Identify which cell holds the provided text, then report its [X, Y] central coordinate. 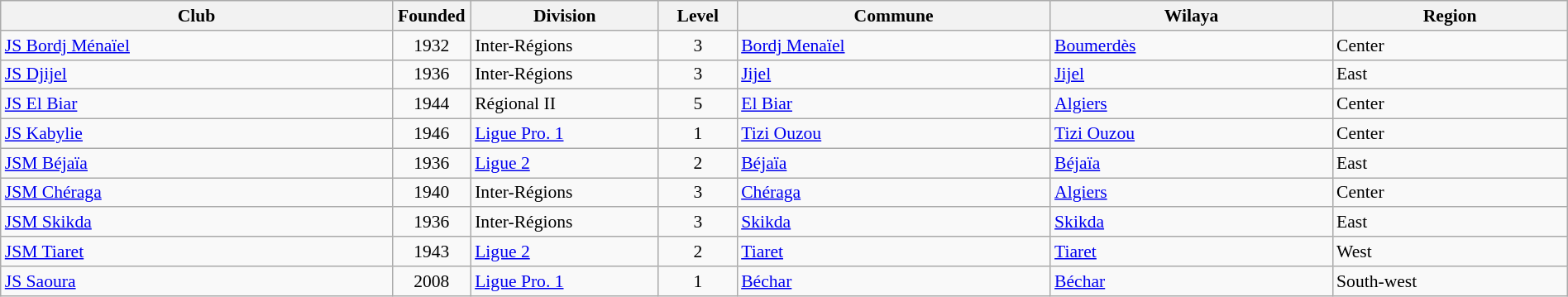
1946 [432, 134]
5 [698, 104]
1932 [432, 46]
Founded [432, 16]
JSM Skikda [197, 223]
Division [564, 16]
Commune [893, 16]
Régional II [564, 104]
South-west [1450, 281]
El Biar [893, 104]
JSM Chéraga [197, 193]
JSM Tiaret [197, 251]
Chéraga [893, 193]
Boumerdès [1191, 46]
Bordj Menaïel [893, 46]
West [1450, 251]
Wilaya [1191, 16]
JS Djijel [197, 74]
Level [698, 16]
Club [197, 16]
2008 [432, 281]
Region [1450, 16]
JSM Béjaïa [197, 163]
JS Saoura [197, 281]
1944 [432, 104]
JS Kabylie [197, 134]
JS Bordj Ménaïel [197, 46]
1940 [432, 193]
JS El Biar [197, 104]
1943 [432, 251]
